Detect which cell encompasses the target text, then output its [x, y] center coordinate. 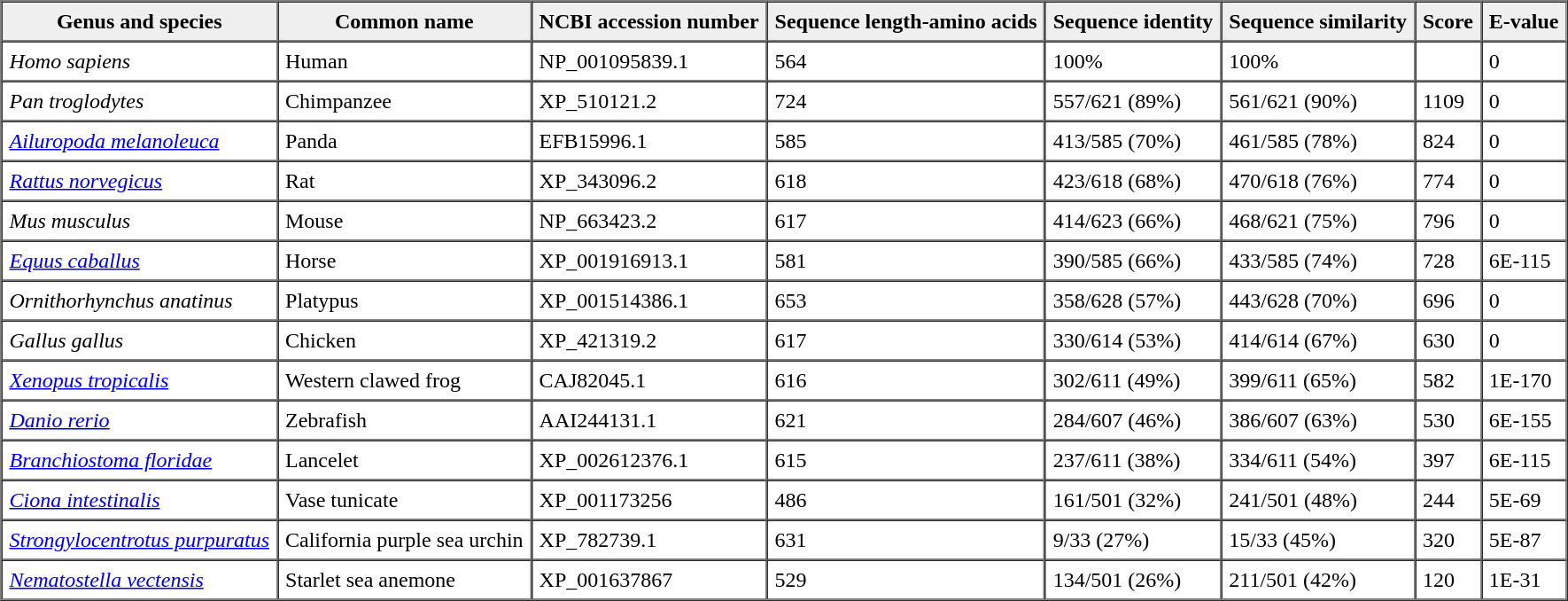
Score [1448, 21]
Xenopus tropicalis [139, 379]
15/33 (45%) [1318, 539]
Chicken [404, 340]
824 [1448, 140]
728 [1448, 261]
Pan troglodytes [139, 101]
631 [906, 539]
Ciona intestinalis [139, 500]
Strongylocentrotus purpuratus [139, 539]
XP_001173256 [649, 500]
397 [1448, 459]
AAI244131.1 [649, 420]
561/621 (90%) [1318, 101]
134/501 (26%) [1134, 580]
Sequence identity [1134, 21]
Zebrafish [404, 420]
582 [1448, 379]
6E-155 [1524, 420]
585 [906, 140]
Homo sapiens [139, 60]
Rattus norvegicus [139, 181]
NP_001095839.1 [649, 60]
EFB15996.1 [649, 140]
Genus and species [139, 21]
653 [906, 300]
530 [1448, 420]
244 [1448, 500]
9/33 (27%) [1134, 539]
564 [906, 60]
581 [906, 261]
399/611 (65%) [1318, 379]
Sequence similarity [1318, 21]
Horse [404, 261]
615 [906, 459]
774 [1448, 181]
Danio rerio [139, 420]
XP_510121.2 [649, 101]
Chimpanzee [404, 101]
413/585 (70%) [1134, 140]
Sequence length-amino acids [906, 21]
557/621 (89%) [1134, 101]
529 [906, 580]
414/623 (66%) [1134, 220]
696 [1448, 300]
Ailuropoda melanoleuca [139, 140]
XP_001916913.1 [649, 261]
796 [1448, 220]
241/501 (48%) [1318, 500]
630 [1448, 340]
330/614 (53%) [1134, 340]
Common name [404, 21]
XP_001637867 [649, 580]
XP_002612376.1 [649, 459]
724 [906, 101]
302/611 (49%) [1134, 379]
Nematostella vectensis [139, 580]
390/585 (66%) [1134, 261]
211/501 (42%) [1318, 580]
237/611 (38%) [1134, 459]
461/585 (78%) [1318, 140]
5E-87 [1524, 539]
Starlet sea anemone [404, 580]
CAJ82045.1 [649, 379]
5E-69 [1524, 500]
621 [906, 420]
Rat [404, 181]
Platypus [404, 300]
XP_782739.1 [649, 539]
414/614 (67%) [1318, 340]
616 [906, 379]
423/618 (68%) [1134, 181]
Mus musculus [139, 220]
443/628 (70%) [1318, 300]
Human [404, 60]
Mouse [404, 220]
358/628 (57%) [1134, 300]
XP_001514386.1 [649, 300]
386/607 (63%) [1318, 420]
Vase tunicate [404, 500]
Ornithorhynchus anatinus [139, 300]
Branchiostoma floridae [139, 459]
470/618 (76%) [1318, 181]
Equus caballus [139, 261]
1E-170 [1524, 379]
284/607 (46%) [1134, 420]
120 [1448, 580]
618 [906, 181]
433/585 (74%) [1318, 261]
E-value [1524, 21]
Western clawed frog [404, 379]
Lancelet [404, 459]
NCBI accession number [649, 21]
486 [906, 500]
XP_421319.2 [649, 340]
161/501 (32%) [1134, 500]
320 [1448, 539]
NP_663423.2 [649, 220]
1109 [1448, 101]
334/611 (54%) [1318, 459]
Panda [404, 140]
Gallus gallus [139, 340]
California purple sea urchin [404, 539]
1E-31 [1524, 580]
XP_343096.2 [649, 181]
468/621 (75%) [1318, 220]
